Return (x, y) of the center of cell containing provided text 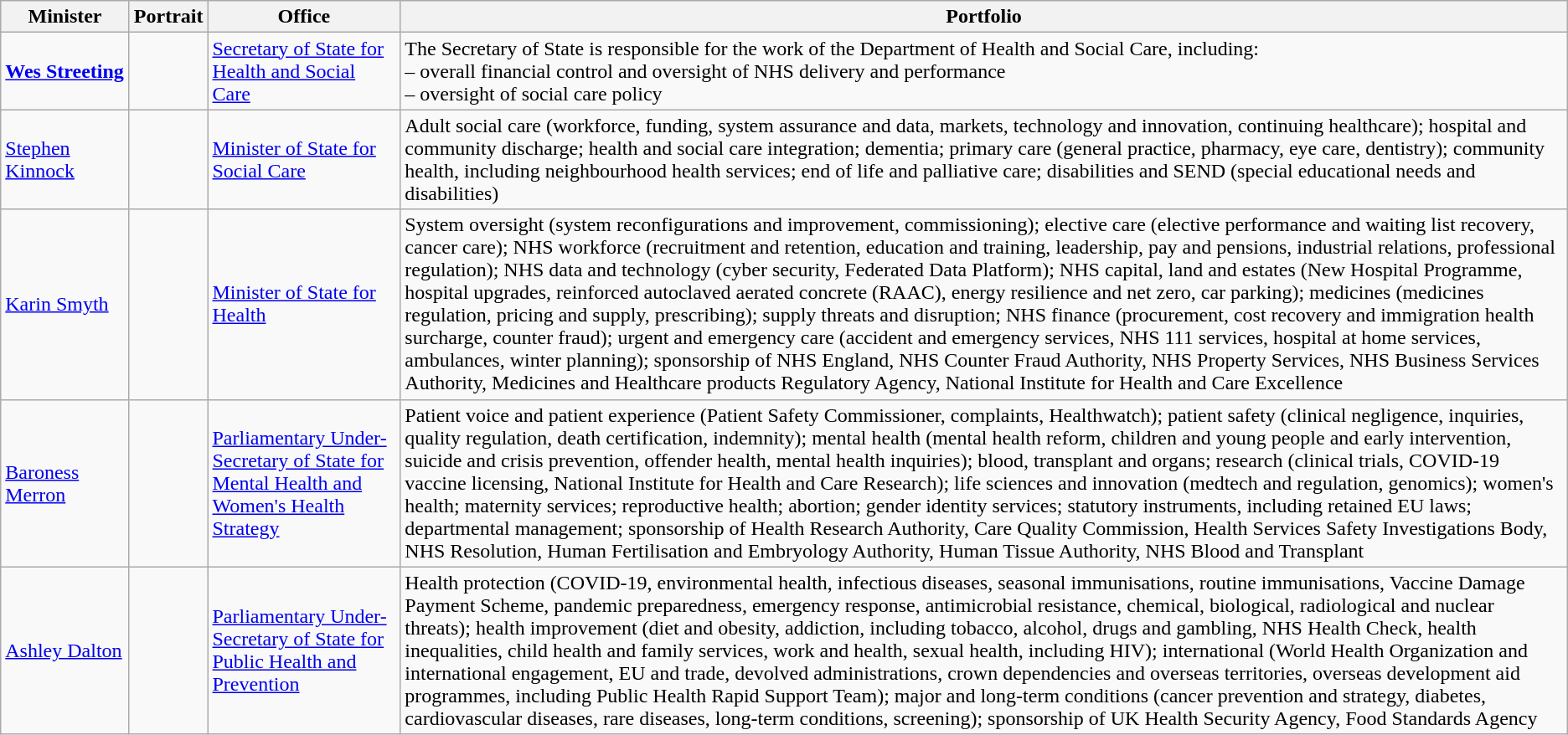
Parliamentary Under-Secretary of State for Mental Health and Women's Health Strategy (304, 483)
Portfolio (983, 17)
Karin Smyth (65, 305)
Minister (65, 17)
Ashley Dalton (65, 650)
Minister of State for Health (304, 305)
Portrait (168, 17)
Baroness Merron (65, 483)
Office (304, 17)
Stephen Kinnock (65, 159)
Minister of State for Social Care (304, 159)
Wes Streeting (65, 71)
Parliamentary Under-Secretary of State for Public Health and Prevention (304, 650)
Secretary of State for Health and Social Care (304, 71)
